Return [x, y] of the center of cell containing provided text 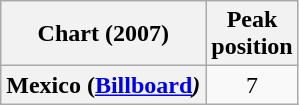
Chart (2007) [104, 34]
7 [252, 85]
Peakposition [252, 34]
Mexico (Billboard) [104, 85]
